Return [x, y] of the center of cell containing provided text 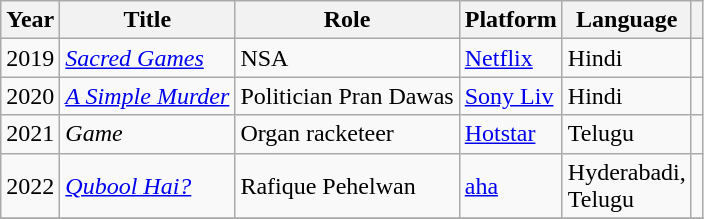
Netflix [510, 58]
aha [510, 186]
Year [30, 20]
Hyderabadi,Telugu [626, 186]
Title [148, 20]
Language [626, 20]
Rafique Pehelwan [347, 186]
Game [148, 134]
Sony Liv [510, 96]
2020 [30, 96]
Sacred Games [148, 58]
2022 [30, 186]
Hotstar [510, 134]
2021 [30, 134]
Telugu [626, 134]
2019 [30, 58]
Organ racketeer [347, 134]
Platform [510, 20]
NSA [347, 58]
Role [347, 20]
Qubool Hai? [148, 186]
Politician Pran Dawas [347, 96]
A Simple Murder [148, 96]
